Scan for the cell matching the given text and deliver its (x, y) coordinate at center. 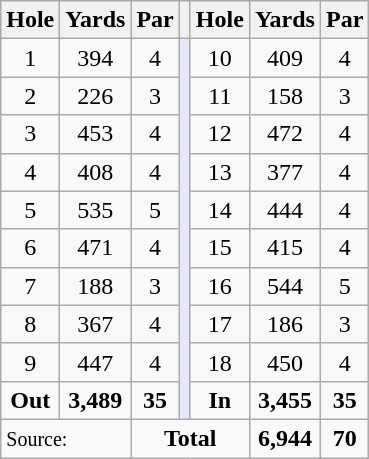
17 (220, 324)
535 (96, 210)
8 (30, 324)
6,944 (284, 438)
453 (96, 134)
444 (284, 210)
408 (96, 172)
409 (284, 58)
447 (96, 362)
13 (220, 172)
Out (30, 400)
471 (96, 248)
70 (344, 438)
188 (96, 286)
2 (30, 96)
12 (220, 134)
11 (220, 96)
15 (220, 248)
472 (284, 134)
377 (284, 172)
14 (220, 210)
186 (284, 324)
450 (284, 362)
226 (96, 96)
9 (30, 362)
415 (284, 248)
394 (96, 58)
Total (190, 438)
1 (30, 58)
16 (220, 286)
In (220, 400)
6 (30, 248)
18 (220, 362)
367 (96, 324)
Source: (66, 438)
3,489 (96, 400)
7 (30, 286)
10 (220, 58)
3,455 (284, 400)
544 (284, 286)
158 (284, 96)
